Scan for the cell matching the given text and deliver its (x, y) coordinate at center. 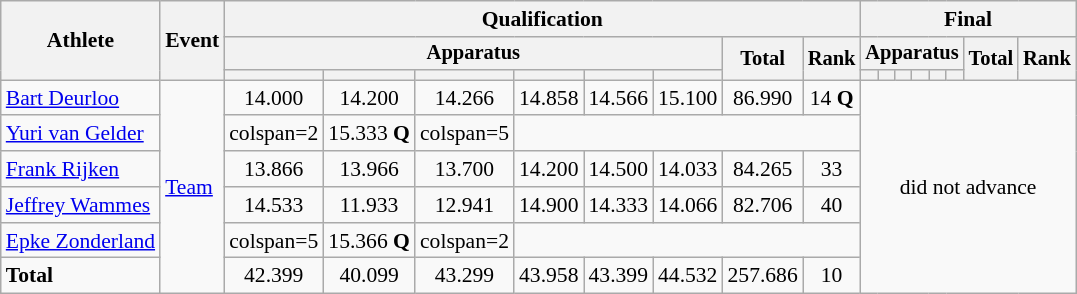
15.366 Q (369, 241)
40 (832, 205)
43.299 (464, 276)
86.990 (762, 98)
14.900 (548, 205)
13.866 (274, 169)
14 Q (832, 98)
15.333 Q (369, 134)
44.532 (688, 276)
14.500 (618, 169)
Jeffrey Wammes (80, 205)
42.399 (274, 276)
15.100 (688, 98)
Yuri van Gelder (80, 134)
Event (192, 40)
14.000 (274, 98)
Bart Deurloo (80, 98)
10 (832, 276)
14.066 (688, 205)
14.533 (274, 205)
Qualification (542, 19)
40.099 (369, 276)
257.686 (762, 276)
43.399 (618, 276)
Athlete (80, 40)
14.033 (688, 169)
14.266 (464, 98)
Team (192, 187)
Epke Zonderland (80, 241)
33 (832, 169)
14.858 (548, 98)
13.700 (464, 169)
82.706 (762, 205)
11.933 (369, 205)
12.941 (464, 205)
did not advance (968, 187)
14.566 (618, 98)
14.333 (618, 205)
Final (968, 19)
43.958 (548, 276)
Frank Rijken (80, 169)
13.966 (369, 169)
84.265 (762, 169)
